Find where the given text appears and provide that cell's center as (X, Y) coordinate. 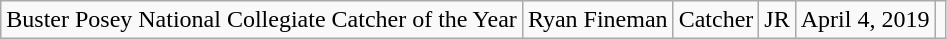
Catcher (716, 20)
Ryan Fineman (598, 20)
Buster Posey National Collegiate Catcher of the Year (262, 20)
April 4, 2019 (865, 20)
JR (777, 20)
